Output the (X, Y) coordinate of the center of the cell containing the given text.  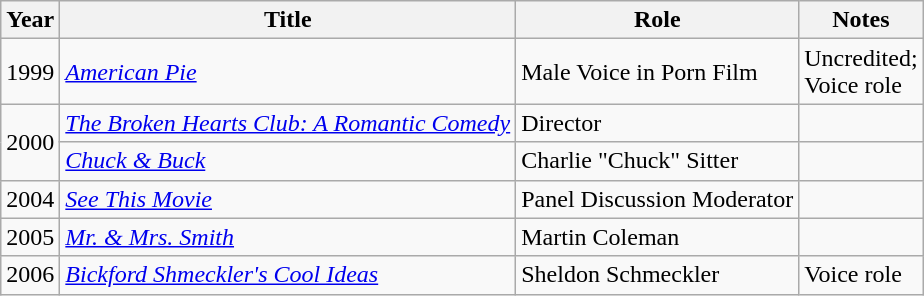
2006 (30, 275)
2000 (30, 142)
Panel Discussion Moderator (658, 199)
Chuck & Buck (288, 161)
Notes (861, 20)
Uncredited;Voice role (861, 72)
Role (658, 20)
2005 (30, 237)
Mr. & Mrs. Smith (288, 237)
Bickford Shmeckler's Cool Ideas (288, 275)
Sheldon Schmeckler (658, 275)
1999 (30, 72)
Year (30, 20)
Director (658, 123)
Male Voice in Porn Film (658, 72)
See This Movie (288, 199)
Voice role (861, 275)
Title (288, 20)
Charlie "Chuck" Sitter (658, 161)
American Pie (288, 72)
2004 (30, 199)
Martin Coleman (658, 237)
The Broken Hearts Club: A Romantic Comedy (288, 123)
